Return [X, Y] of the center of cell containing provided text 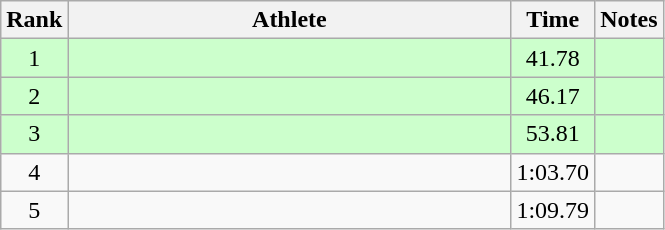
1:03.70 [553, 172]
41.78 [553, 58]
5 [34, 210]
46.17 [553, 96]
Athlete [290, 20]
1 [34, 58]
1:09.79 [553, 210]
3 [34, 134]
Time [553, 20]
Notes [629, 20]
4 [34, 172]
Rank [34, 20]
2 [34, 96]
53.81 [553, 134]
